Find where the given text appears and provide that cell's center as (X, Y) coordinate. 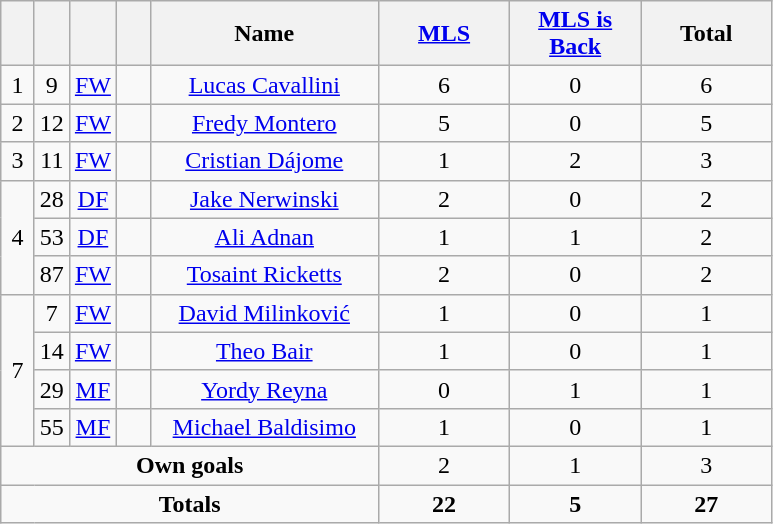
Jake Nerwinski (264, 199)
9 (52, 85)
53 (52, 237)
11 (52, 161)
Fredy Montero (264, 123)
Yordy Reyna (264, 389)
Cristian Dájome (264, 161)
29 (52, 389)
Ali Adnan (264, 237)
MLS is Back (576, 34)
Totals (190, 503)
12 (52, 123)
Total (706, 34)
4 (18, 237)
28 (52, 199)
87 (52, 275)
14 (52, 351)
Theo Bair (264, 351)
Own goals (190, 465)
22 (444, 503)
Tosaint Ricketts (264, 275)
Name (264, 34)
Michael Baldisimo (264, 427)
David Milinković (264, 313)
Lucas Cavallini (264, 85)
55 (52, 427)
MLS (444, 34)
27 (706, 503)
